Pinpoint the cell where the given text exists, returning its (X, Y) midpoint coordinate. 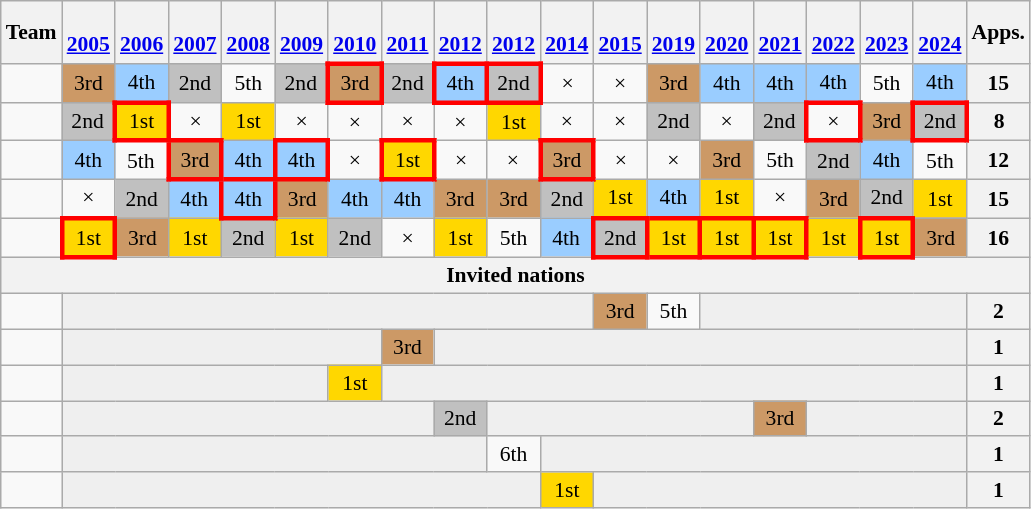
2024 (940, 32)
8 (999, 122)
2022 (834, 32)
2006 (142, 32)
2007 (194, 32)
2009 (302, 32)
2020 (726, 32)
2015 (620, 32)
Invited nations (516, 276)
12 (999, 160)
2014 (566, 32)
16 (999, 238)
2019 (674, 32)
6th (514, 455)
2008 (248, 32)
2005 (88, 32)
2023 (886, 32)
2010 (354, 32)
Apps. (999, 32)
2021 (780, 32)
Team (32, 32)
2011 (407, 32)
